Capture the cell that displays the provided text and extract its (x, y) central coordinate. 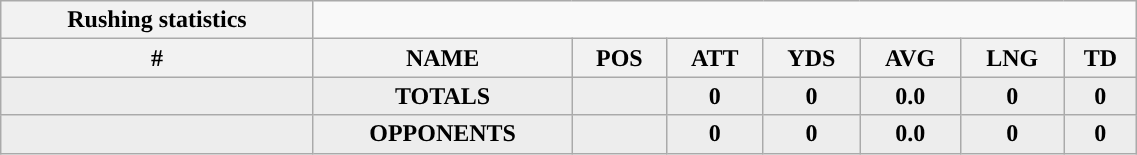
NAME (442, 58)
YDS (812, 58)
OPPONENTS (442, 134)
TOTALS (442, 96)
AVG (910, 58)
POS (620, 58)
LNG (1012, 58)
TD (1100, 58)
# (157, 58)
Rushing statistics (157, 20)
ATT (715, 58)
